Identify which cell holds the provided text, then report its (x, y) central coordinate. 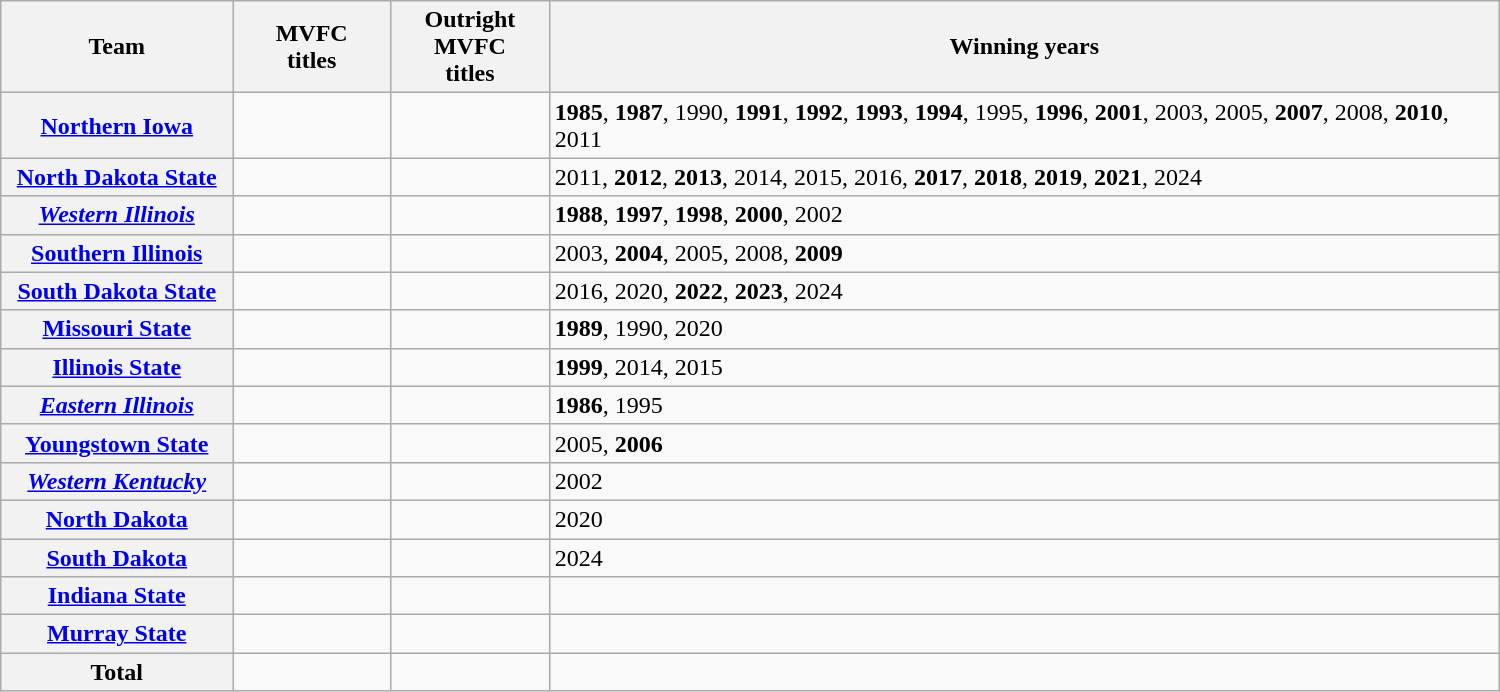
MVFCtitles (312, 47)
Team (117, 47)
Youngstown State (117, 443)
Missouri State (117, 329)
Western Illinois (117, 215)
2005, 2006 (1024, 443)
1988, 1997, 1998, 2000, 2002 (1024, 215)
2003, 2004, 2005, 2008, 2009 (1024, 253)
Western Kentucky (117, 481)
1986, 1995 (1024, 405)
Murray State (117, 634)
Winning years (1024, 47)
1999, 2014, 2015 (1024, 367)
Illinois State (117, 367)
OutrightMVFC titles (470, 47)
2024 (1024, 557)
South Dakota (117, 557)
2016, 2020, 2022, 2023, 2024 (1024, 291)
1985, 1987, 1990, 1991, 1992, 1993, 1994, 1995, 1996, 2001, 2003, 2005, 2007, 2008, 2010, 2011 (1024, 126)
Northern Iowa (117, 126)
Total (117, 672)
2002 (1024, 481)
South Dakota State (117, 291)
Southern Illinois (117, 253)
Indiana State (117, 596)
2020 (1024, 519)
Eastern Illinois (117, 405)
1989, 1990, 2020 (1024, 329)
North Dakota (117, 519)
2011, 2012, 2013, 2014, 2015, 2016, 2017, 2018, 2019, 2021, 2024 (1024, 177)
North Dakota State (117, 177)
